Scan for the cell matching the given text and deliver its [X, Y] coordinate at center. 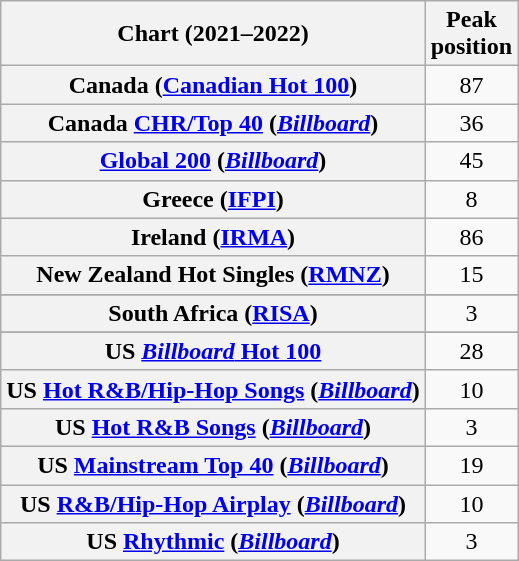
36 [471, 123]
US Mainstream Top 40 (Billboard) [213, 465]
New Zealand Hot Singles (RMNZ) [213, 275]
Global 200 (Billboard) [213, 161]
Ireland (IRMA) [213, 237]
19 [471, 465]
45 [471, 161]
15 [471, 275]
Greece (IFPI) [213, 199]
Canada (Canadian Hot 100) [213, 85]
US Hot R&B/Hip-Hop Songs (Billboard) [213, 389]
US R&B/Hip-Hop Airplay (Billboard) [213, 503]
South Africa (RISA) [213, 313]
US Billboard Hot 100 [213, 351]
86 [471, 237]
Canada CHR/Top 40 (Billboard) [213, 123]
87 [471, 85]
8 [471, 199]
Chart (2021–2022) [213, 34]
US Rhythmic (Billboard) [213, 542]
US Hot R&B Songs (Billboard) [213, 427]
Peakposition [471, 34]
28 [471, 351]
